Return the (x, y) coordinate for the center point of the cell that contains the specified text.  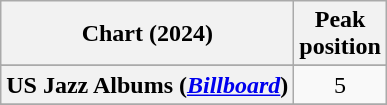
5 (340, 85)
Chart (2024) (148, 34)
US Jazz Albums (Billboard) (148, 85)
Peakposition (340, 34)
